Find where the given text appears and provide that cell's center as (x, y) coordinate. 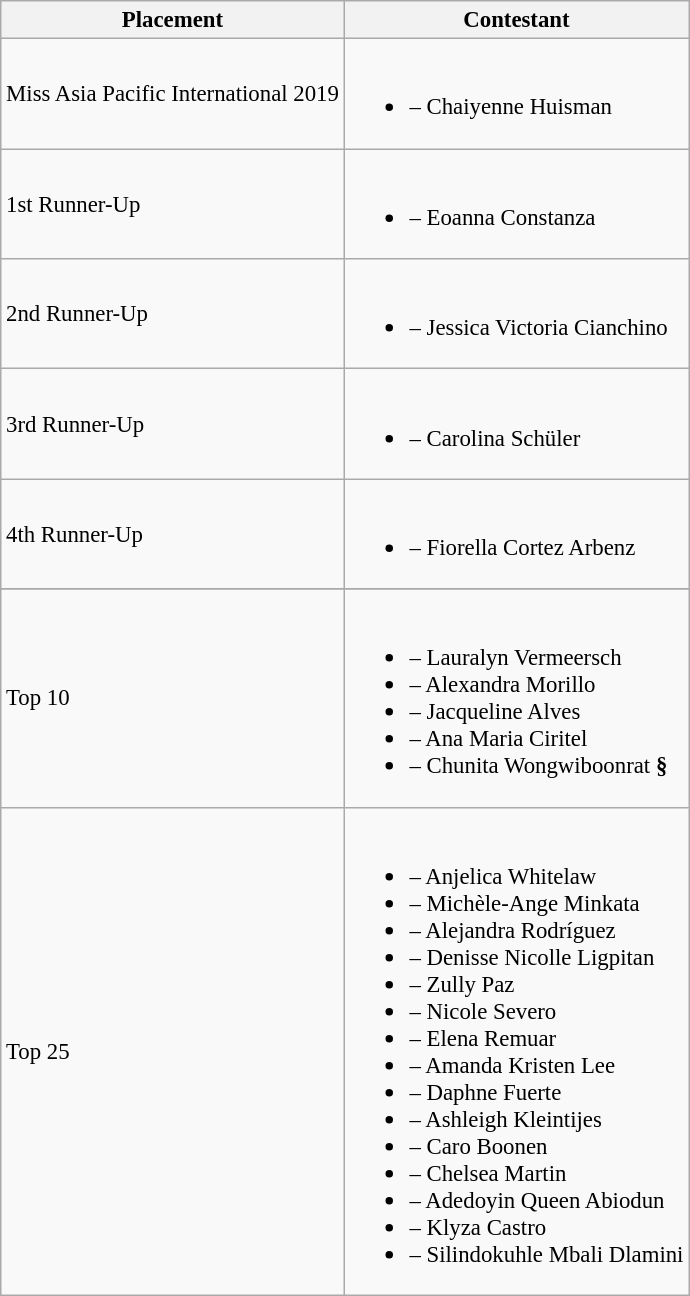
1st Runner-Up (172, 204)
4th Runner-Up (172, 534)
– Fiorella Cortez Arbenz (516, 534)
Contestant (516, 20)
Top 25 (172, 1051)
– Chaiyenne Huisman (516, 94)
Miss Asia Pacific International 2019 (172, 94)
3rd Runner-Up (172, 424)
– Jessica Victoria Cianchino (516, 314)
– Carolina Schüler (516, 424)
Top 10 (172, 698)
Placement (172, 20)
2nd Runner-Up (172, 314)
– Eoanna Constanza (516, 204)
– Lauralyn Vermeersch – Alexandra Morillo – Jacqueline Alves – Ana Maria Ciritel – Chunita Wongwiboonrat § (516, 698)
